Find where the given text appears and provide that cell's center as [x, y] coordinate. 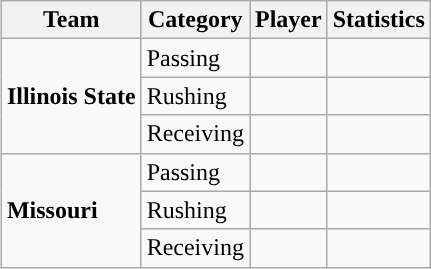
Statistics [378, 20]
Illinois State [71, 96]
Player [289, 20]
Team [71, 20]
Category [195, 20]
Missouri [71, 210]
